Scan for the cell matching the given text and deliver its (X, Y) coordinate at center. 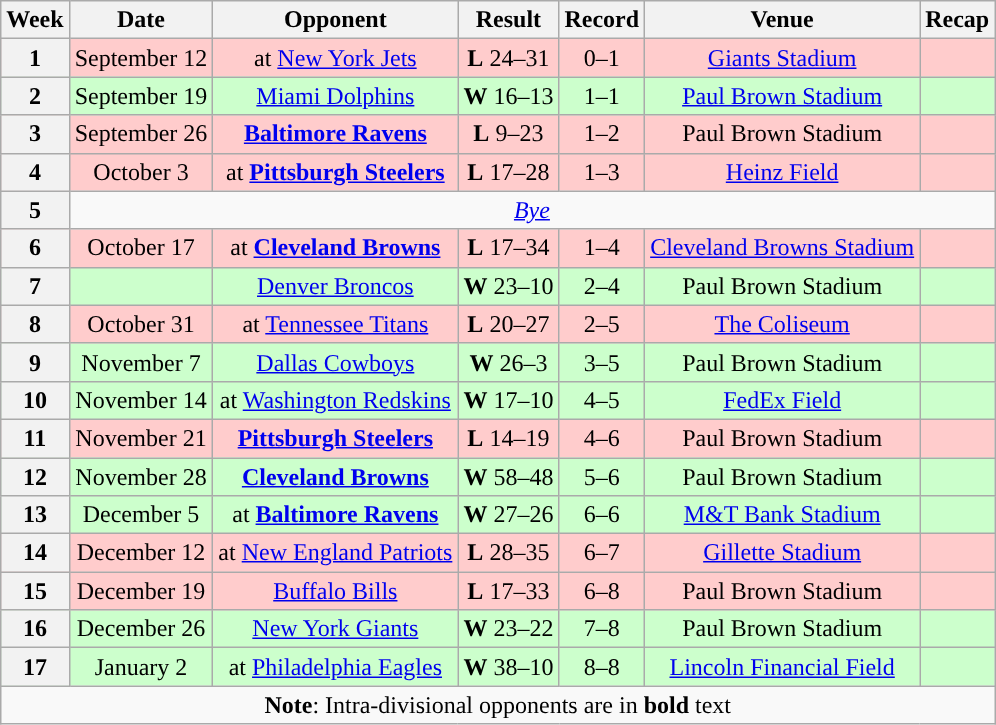
November 21 (141, 438)
W 27–26 (508, 515)
1–3 (602, 172)
L 28–35 (508, 553)
0–1 (602, 58)
September 26 (141, 134)
1 (35, 58)
Giants Stadium (782, 58)
13 (35, 515)
Buffalo Bills (336, 591)
12 (35, 477)
Gillette Stadium (782, 553)
1–4 (602, 248)
October 17 (141, 248)
Baltimore Ravens (336, 134)
October 31 (141, 324)
16 (35, 629)
September 12 (141, 58)
W 23–22 (508, 629)
W 26–3 (508, 362)
17 (35, 667)
10 (35, 400)
4–6 (602, 438)
at Philadelphia Eagles (336, 667)
at New York Jets (336, 58)
Dallas Cowboys (336, 362)
Week (35, 20)
6–6 (602, 515)
1–1 (602, 96)
December 19 (141, 591)
W 17–10 (508, 400)
11 (35, 438)
Cleveland Browns Stadium (782, 248)
Opponent (336, 20)
Pittsburgh Steelers (336, 438)
L 17–28 (508, 172)
Result (508, 20)
Bye (532, 210)
6–8 (602, 591)
7 (35, 286)
4 (35, 172)
L 9–23 (508, 134)
W 38–10 (508, 667)
Lincoln Financial Field (782, 667)
2–4 (602, 286)
at Baltimore Ravens (336, 515)
Heinz Field (782, 172)
14 (35, 553)
3 (35, 134)
Miami Dolphins (336, 96)
8 (35, 324)
8–8 (602, 667)
at Washington Redskins (336, 400)
Record (602, 20)
at Tennessee Titans (336, 324)
at Pittsburgh Steelers (336, 172)
M&T Bank Stadium (782, 515)
at New England Patriots (336, 553)
Date (141, 20)
November 28 (141, 477)
3–5 (602, 362)
Venue (782, 20)
November 7 (141, 362)
New York Giants (336, 629)
W 16–13 (508, 96)
L 24–31 (508, 58)
1–2 (602, 134)
at Cleveland Browns (336, 248)
2 (35, 96)
December 26 (141, 629)
L 14–19 (508, 438)
September 19 (141, 96)
L 17–34 (508, 248)
Cleveland Browns (336, 477)
November 14 (141, 400)
5 (35, 210)
15 (35, 591)
January 2 (141, 667)
The Coliseum (782, 324)
December 5 (141, 515)
Recap (958, 20)
FedEx Field (782, 400)
L 17–33 (508, 591)
L 20–27 (508, 324)
W 23–10 (508, 286)
9 (35, 362)
2–5 (602, 324)
4–5 (602, 400)
6 (35, 248)
Denver Broncos (336, 286)
6–7 (602, 553)
October 3 (141, 172)
December 12 (141, 553)
7–8 (602, 629)
W 58–48 (508, 477)
Note: Intra-divisional opponents are in bold text (498, 705)
5–6 (602, 477)
